Identify which cell holds the provided text, then report its (X, Y) central coordinate. 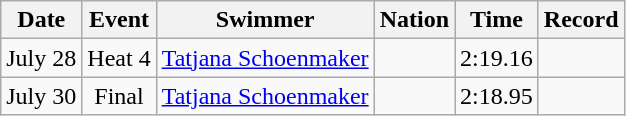
2:18.95 (497, 96)
July 28 (42, 58)
Event (119, 20)
Record (581, 20)
Nation (414, 20)
July 30 (42, 96)
Swimmer (265, 20)
Final (119, 96)
Heat 4 (119, 58)
Time (497, 20)
2:19.16 (497, 58)
Date (42, 20)
